Scan for the cell matching the given text and deliver its [x, y] coordinate at center. 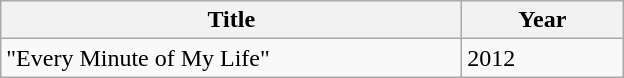
2012 [542, 58]
Title [232, 20]
Year [542, 20]
"Every Minute of My Life" [232, 58]
